Pinpoint the cell where the given text exists, returning its (X, Y) midpoint coordinate. 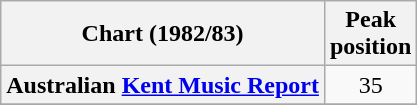
Peakposition (370, 34)
Australian Kent Music Report (163, 85)
Chart (1982/83) (163, 34)
35 (370, 85)
